Provide the (x, y) coordinate of the cell's center where the given text is located.  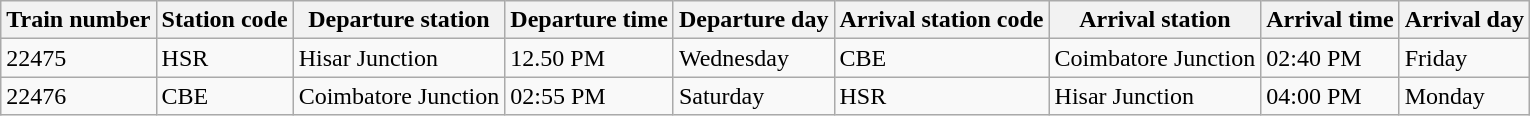
Departure time (590, 20)
02:55 PM (590, 96)
Arrival station (1155, 20)
22475 (78, 58)
Arrival day (1464, 20)
Friday (1464, 58)
Station code (224, 20)
Wednesday (754, 58)
02:40 PM (1330, 58)
Departure day (754, 20)
04:00 PM (1330, 96)
12.50 PM (590, 58)
Arrival time (1330, 20)
Saturday (754, 96)
Monday (1464, 96)
Arrival station code (942, 20)
Train number (78, 20)
22476 (78, 96)
Departure station (399, 20)
